Locate the cell with the specified text and output its [x, y] center coordinate. 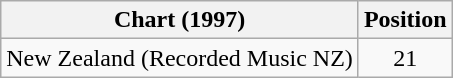
Chart (1997) [180, 20]
New Zealand (Recorded Music NZ) [180, 58]
21 [405, 58]
Position [405, 20]
